Pinpoint the cell where the given text exists, returning its [x, y] midpoint coordinate. 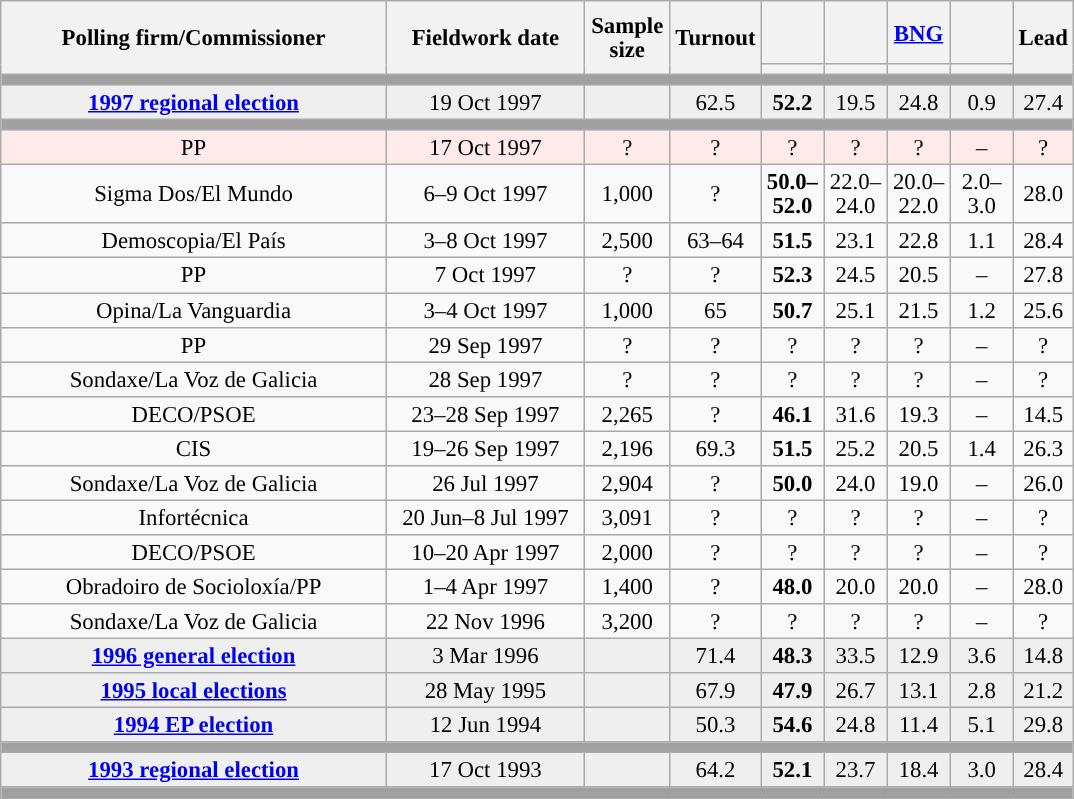
64.2 [716, 770]
17 Oct 1997 [485, 148]
67.9 [716, 690]
17 Oct 1993 [485, 770]
1.1 [982, 242]
69.3 [716, 448]
28 Sep 1997 [485, 380]
1–4 Apr 1997 [485, 586]
26.3 [1043, 448]
13.1 [918, 690]
48.3 [792, 656]
50.7 [792, 310]
52.1 [792, 770]
2,265 [627, 414]
1,400 [627, 586]
26.0 [1043, 484]
1.2 [982, 310]
2,000 [627, 552]
3–4 Oct 1997 [485, 310]
Polling firm/Commissioner [194, 38]
23–28 Sep 1997 [485, 414]
Sample size [627, 38]
11.4 [918, 726]
0.9 [982, 102]
22.0–24.0 [856, 194]
1997 regional election [194, 102]
20 Jun–8 Jul 1997 [485, 518]
20.0–22.0 [918, 194]
Demoscopia/El País [194, 242]
65 [716, 310]
2,500 [627, 242]
22.8 [918, 242]
19.5 [856, 102]
2.0–3.0 [982, 194]
27.8 [1043, 276]
48.0 [792, 586]
1.4 [982, 448]
52.3 [792, 276]
54.6 [792, 726]
21.2 [1043, 690]
29 Sep 1997 [485, 344]
12 Jun 1994 [485, 726]
3,091 [627, 518]
29.8 [1043, 726]
18.4 [918, 770]
3,200 [627, 622]
1996 general election [194, 656]
7 Oct 1997 [485, 276]
3 Mar 1996 [485, 656]
22 Nov 1996 [485, 622]
Fieldwork date [485, 38]
BNG [918, 32]
63–64 [716, 242]
25.6 [1043, 310]
5.1 [982, 726]
23.1 [856, 242]
1995 local elections [194, 690]
71.4 [716, 656]
Infortécnica [194, 518]
1994 EP election [194, 726]
2.8 [982, 690]
19.0 [918, 484]
19 Oct 1997 [485, 102]
26 Jul 1997 [485, 484]
23.7 [856, 770]
2,196 [627, 448]
31.6 [856, 414]
24.0 [856, 484]
1993 regional election [194, 770]
Turnout [716, 38]
Sigma Dos/El Mundo [194, 194]
50.0–52.0 [792, 194]
3.6 [982, 656]
Obradoiro de Socioloxía/PP [194, 586]
26.7 [856, 690]
3–8 Oct 1997 [485, 242]
Opina/La Vanguardia [194, 310]
12.9 [918, 656]
62.5 [716, 102]
50.0 [792, 484]
28 May 1995 [485, 690]
21.5 [918, 310]
24.5 [856, 276]
19.3 [918, 414]
6–9 Oct 1997 [485, 194]
33.5 [856, 656]
19–26 Sep 1997 [485, 448]
3.0 [982, 770]
10–20 Apr 1997 [485, 552]
CIS [194, 448]
47.9 [792, 690]
14.8 [1043, 656]
27.4 [1043, 102]
52.2 [792, 102]
46.1 [792, 414]
50.3 [716, 726]
25.2 [856, 448]
25.1 [856, 310]
Lead [1043, 38]
14.5 [1043, 414]
2,904 [627, 484]
